Identify which cell holds the provided text, then report its [X, Y] central coordinate. 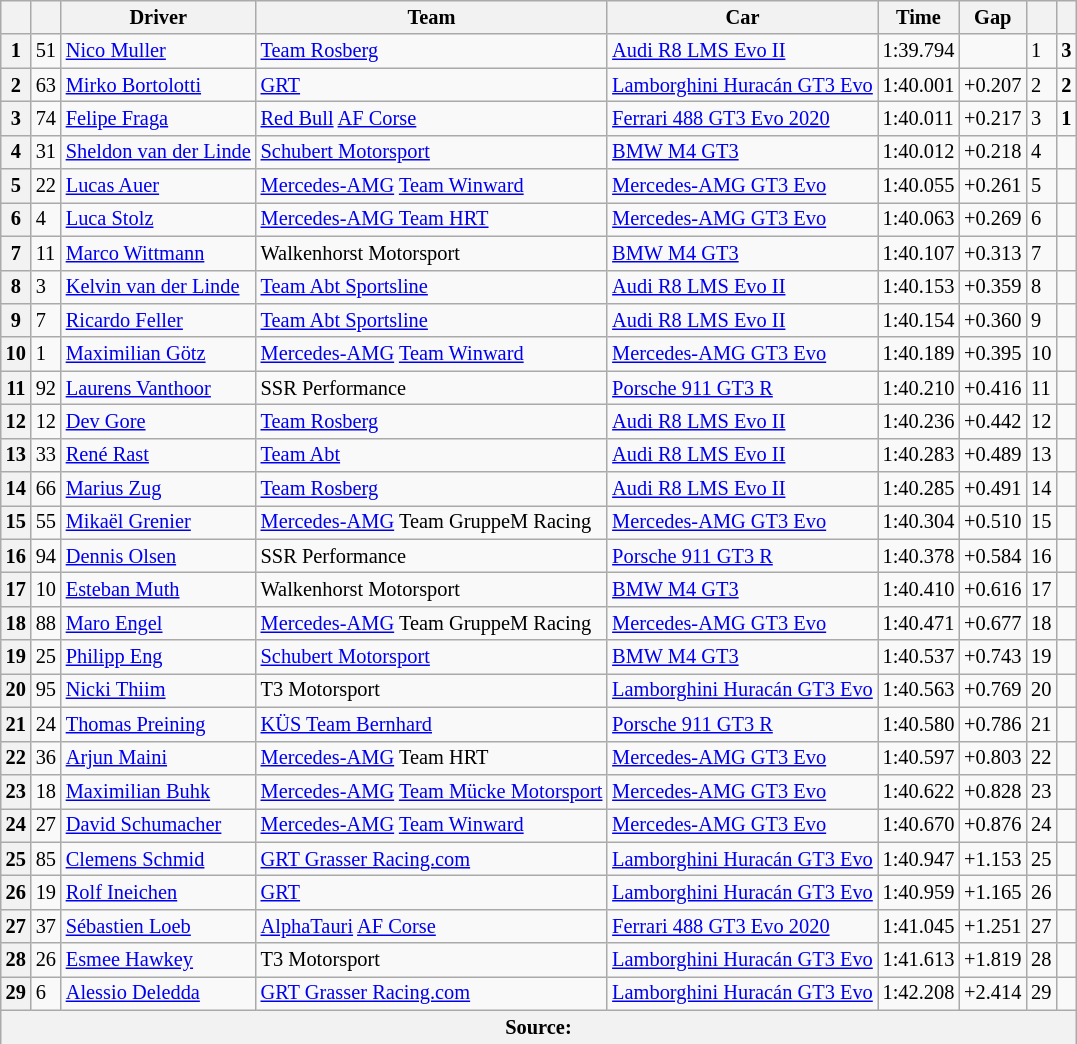
+1.819 [992, 960]
Nico Muller [158, 51]
+0.803 [992, 758]
Source: [538, 1027]
Time [919, 17]
+0.218 [992, 152]
1:40.959 [919, 892]
1:40.001 [919, 85]
88 [46, 623]
Esteban Muth [158, 589]
1:40.189 [919, 354]
+0.395 [992, 354]
Mikaël Grenier [158, 522]
1:40.947 [919, 859]
Felipe Fraga [158, 118]
Ricardo Feller [158, 320]
1:40.153 [919, 287]
66 [46, 489]
+1.153 [992, 859]
Laurens Vanthoor [158, 388]
1:40.597 [919, 758]
55 [46, 522]
Driver [158, 17]
31 [46, 152]
+0.269 [992, 219]
Nicki Thiim [158, 690]
+0.489 [992, 455]
Sheldon van der Linde [158, 152]
Maximilian Buhk [158, 791]
+0.677 [992, 623]
Gap [992, 17]
1:40.378 [919, 556]
1:40.012 [919, 152]
95 [46, 690]
Luca Stolz [158, 219]
92 [46, 388]
Arjun Maini [158, 758]
David Schumacher [158, 825]
1:40.670 [919, 825]
85 [46, 859]
Marco Wittmann [158, 253]
1:40.107 [919, 253]
1:40.563 [919, 690]
Team Abt [432, 455]
+0.261 [992, 186]
1:40.011 [919, 118]
KÜS Team Bernhard [432, 724]
Rolf Ineichen [158, 892]
Dennis Olsen [158, 556]
+2.414 [992, 993]
1:40.304 [919, 522]
Team [432, 17]
+0.207 [992, 85]
+0.510 [992, 522]
+0.416 [992, 388]
74 [46, 118]
+1.165 [992, 892]
+0.743 [992, 657]
1:40.410 [919, 589]
Maximilian Götz [158, 354]
1:40.154 [919, 320]
Sébastien Loeb [158, 926]
1:40.236 [919, 421]
AlphaTauri AF Corse [432, 926]
Mirko Bortolotti [158, 85]
+0.442 [992, 421]
+0.313 [992, 253]
Maro Engel [158, 623]
Thomas Preining [158, 724]
+0.359 [992, 287]
94 [46, 556]
36 [46, 758]
Lucas Auer [158, 186]
+1.251 [992, 926]
+0.217 [992, 118]
1:40.471 [919, 623]
Red Bull AF Corse [432, 118]
Mercedes-AMG Team Mücke Motorsport [432, 791]
1:40.537 [919, 657]
51 [46, 51]
Marius Zug [158, 489]
+0.876 [992, 825]
+0.616 [992, 589]
+0.786 [992, 724]
Esmee Hawkey [158, 960]
1:40.210 [919, 388]
1:42.208 [919, 993]
+0.828 [992, 791]
1:40.285 [919, 489]
1:41.613 [919, 960]
Kelvin van der Linde [158, 287]
63 [46, 85]
1:39.794 [919, 51]
33 [46, 455]
Dev Gore [158, 421]
1:40.063 [919, 219]
Philipp Eng [158, 657]
Car [742, 17]
Alessio Deledda [158, 993]
37 [46, 926]
+0.360 [992, 320]
Clemens Schmid [158, 859]
1:41.045 [919, 926]
+0.491 [992, 489]
1:40.622 [919, 791]
1:40.283 [919, 455]
+0.769 [992, 690]
1:40.055 [919, 186]
1:40.580 [919, 724]
+0.584 [992, 556]
René Rast [158, 455]
